Scan for the cell matching the given text and deliver its (X, Y) coordinate at center. 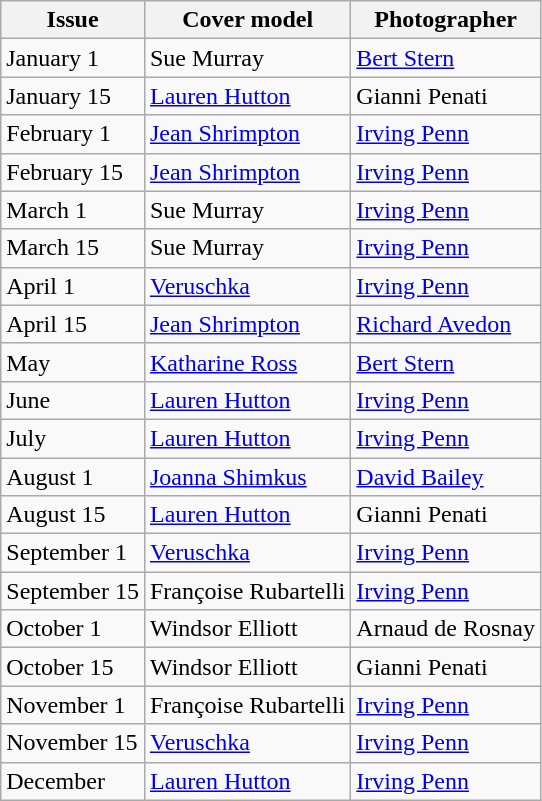
March 15 (73, 248)
January 15 (73, 96)
November 1 (73, 705)
Photographer (446, 20)
September 1 (73, 553)
March 1 (73, 210)
Issue (73, 20)
May (73, 362)
October 1 (73, 629)
November 15 (73, 743)
February 1 (73, 134)
July (73, 438)
April 1 (73, 286)
August 15 (73, 515)
December (73, 781)
June (73, 400)
August 1 (73, 477)
February 15 (73, 172)
April 15 (73, 324)
Richard Avedon (446, 324)
David Bailey (446, 477)
Arnaud de Rosnay (446, 629)
October 15 (73, 667)
September 15 (73, 591)
Joanna Shimkus (247, 477)
Cover model (247, 20)
Katharine Ross (247, 362)
January 1 (73, 58)
